Identify which cell holds the provided text, then report its (X, Y) central coordinate. 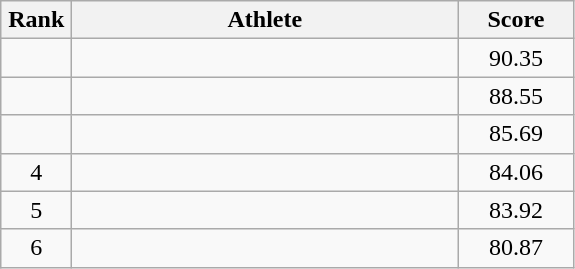
5 (36, 210)
90.35 (516, 58)
80.87 (516, 248)
83.92 (516, 210)
4 (36, 172)
88.55 (516, 96)
6 (36, 248)
85.69 (516, 134)
84.06 (516, 172)
Athlete (265, 20)
Score (516, 20)
Rank (36, 20)
